Identify which cell holds the provided text, then report its (X, Y) central coordinate. 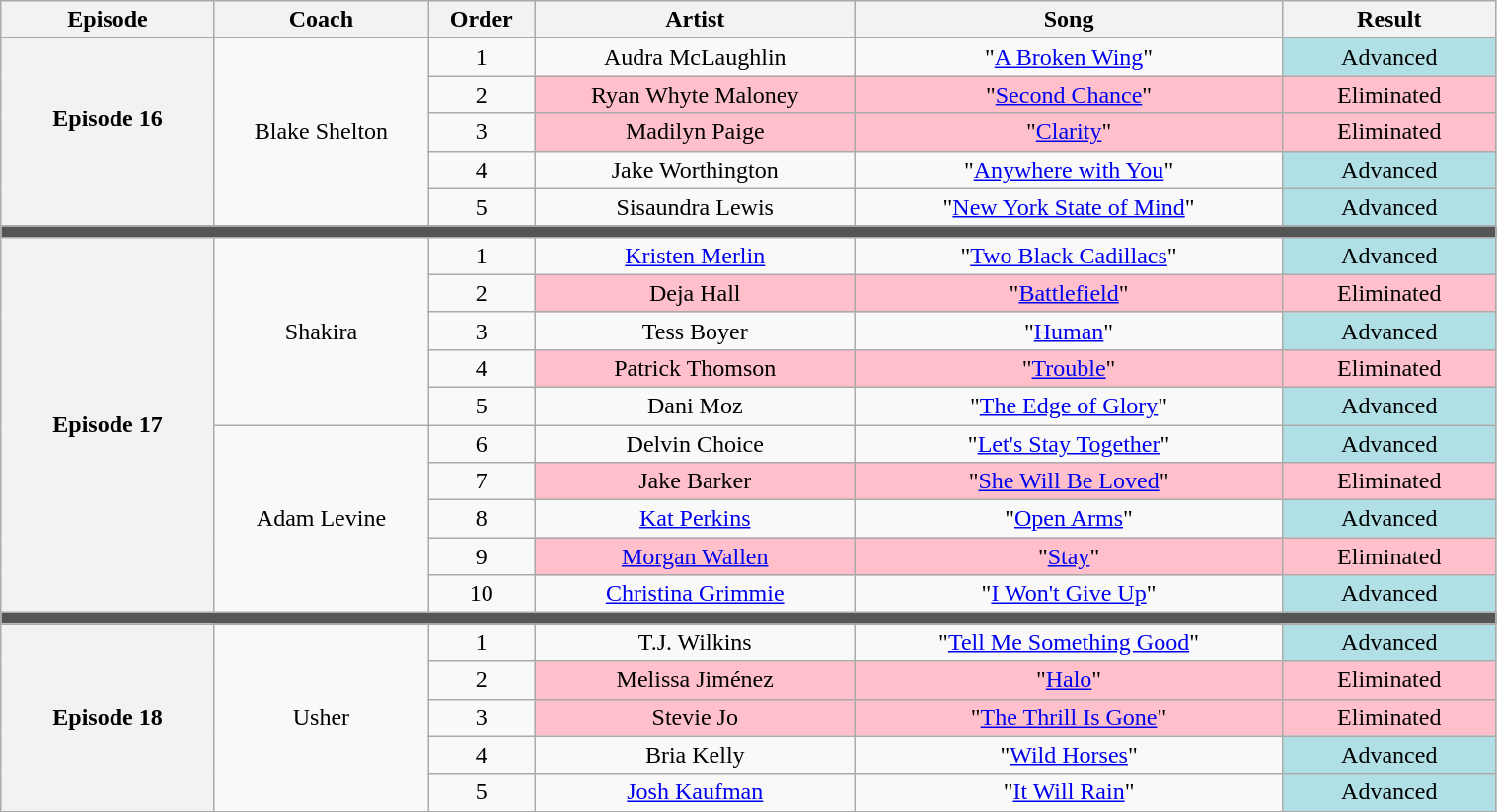
Deja Hall (695, 293)
Adam Levine (321, 518)
"Anywhere with You" (1070, 170)
"Two Black Cadillacs" (1070, 256)
"Halo" (1070, 680)
"Second Chance" (1070, 95)
"New York State of Mind" (1070, 207)
"I Won't Give Up" (1070, 594)
9 (482, 556)
"Open Arms" (1070, 519)
Jake Barker (695, 481)
"Tell Me Something Good" (1070, 642)
Shakira (321, 331)
Episode 18 (108, 717)
Usher (321, 717)
Dani Moz (695, 406)
Stevie Jo (695, 717)
Delvin Choice (695, 443)
8 (482, 519)
"Let's Stay Together" (1070, 443)
"The Edge of Glory" (1070, 406)
7 (482, 481)
Episode 16 (108, 132)
Audra McLaughlin (695, 57)
Sisaundra Lewis (695, 207)
Jake Worthington (695, 170)
Kristen Merlin (695, 256)
T.J. Wilkins (695, 642)
Ryan Whyte Maloney (695, 95)
Blake Shelton (321, 132)
Order (482, 20)
Melissa Jiménez (695, 680)
Song (1070, 20)
Bria Kelly (695, 755)
Josh Kaufman (695, 792)
"It Will Rain" (1070, 792)
Coach (321, 20)
"Trouble" (1070, 368)
6 (482, 443)
Artist (695, 20)
Morgan Wallen (695, 556)
Christina Grimmie (695, 594)
"Human" (1070, 331)
Episode (108, 20)
Kat Perkins (695, 519)
"The Thrill Is Gone" (1070, 717)
Result (1389, 20)
"Stay" (1070, 556)
"Wild Horses" (1070, 755)
"A Broken Wing" (1070, 57)
Madilyn Paige (695, 132)
"She Will Be Loved" (1070, 481)
Patrick Thomson (695, 368)
10 (482, 594)
Tess Boyer (695, 331)
"Battlefield" (1070, 293)
"Clarity" (1070, 132)
Episode 17 (108, 424)
